Return the [x, y] coordinate for the center point of the cell that contains the specified text.  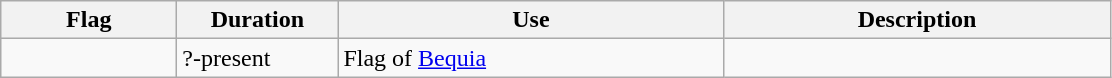
Flag [89, 20]
Flag of Bequia [531, 58]
Description [917, 20]
Use [531, 20]
Duration [258, 20]
?-present [258, 58]
